Locate the cell with the specified text and output its [x, y] center coordinate. 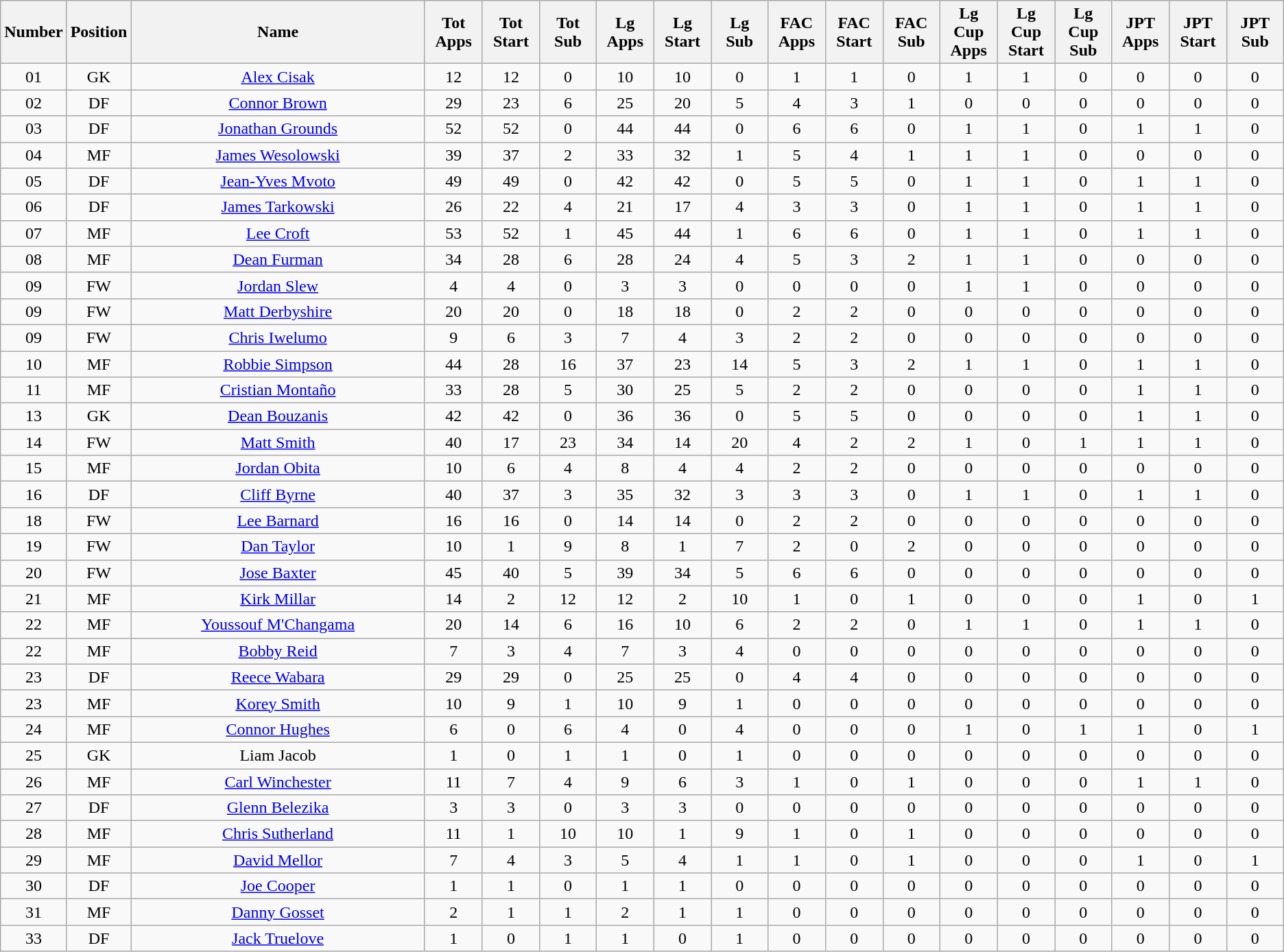
05 [34, 181]
James Tarkowski [278, 207]
Lg CupSub [1084, 32]
Jordan Obita [278, 468]
LgStart [682, 32]
James Wesolowski [278, 155]
Name [278, 32]
JPTStart [1198, 32]
LgSub [739, 32]
Jonathan Grounds [278, 129]
03 [34, 129]
Glenn Belezika [278, 808]
35 [625, 495]
Connor Hughes [278, 729]
Jean-Yves Mvoto [278, 181]
Jose Baxter [278, 573]
Liam Jacob [278, 755]
Chris Iwelumo [278, 337]
Danny Gosset [278, 912]
Reece Wabara [278, 677]
Robbie Simpson [278, 364]
LgApps [625, 32]
04 [34, 155]
Alex Cisak [278, 77]
Carl Winchester [278, 781]
06 [34, 207]
Lee Croft [278, 233]
07 [34, 233]
Dean Bouzanis [278, 416]
TotStart [511, 32]
Cristian Montaño [278, 390]
27 [34, 808]
Kirk Millar [278, 599]
08 [34, 259]
Youssouf M'Changama [278, 625]
Chris Sutherland [278, 834]
David Mellor [278, 860]
Dean Furman [278, 259]
Korey Smith [278, 703]
Cliff Byrne [278, 495]
Dan Taylor [278, 547]
TotApps [453, 32]
Position [99, 32]
FACStart [854, 32]
Jack Truelove [278, 938]
13 [34, 416]
JPTSub [1255, 32]
FACApps [796, 32]
19 [34, 547]
Bobby Reid [278, 651]
31 [34, 912]
Matt Derbyshire [278, 311]
02 [34, 103]
JPTApps [1141, 32]
FACSub [911, 32]
Joe Cooper [278, 886]
Matt Smith [278, 442]
Lg CupApps [968, 32]
Lee Barnard [278, 521]
15 [34, 468]
TotSub [568, 32]
Connor Brown [278, 103]
01 [34, 77]
Number [34, 32]
Lg CupStart [1026, 32]
53 [453, 233]
Jordan Slew [278, 285]
